Extract the (x, y) coordinate from the center of the cell holding the provided text.  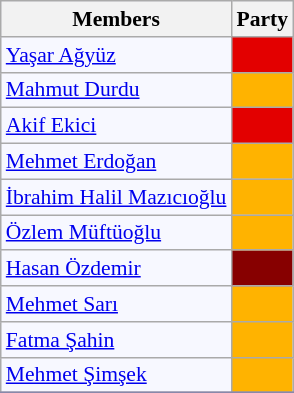
Yaşar Ağyüz (116, 55)
Fatma Şahin (116, 340)
Members (116, 19)
Mahmut Durdu (116, 90)
Özlem Müftüoğlu (116, 233)
Hasan Özdemir (116, 269)
Mehmet Sarı (116, 304)
İbrahim Halil Mazıcıoğlu (116, 197)
Party (262, 19)
Mehmet Erdoğan (116, 162)
Mehmet Şimşek (116, 375)
Akif Ekici (116, 126)
